For the text-containing cell, return its midpoint in (X, Y) coordinate format. 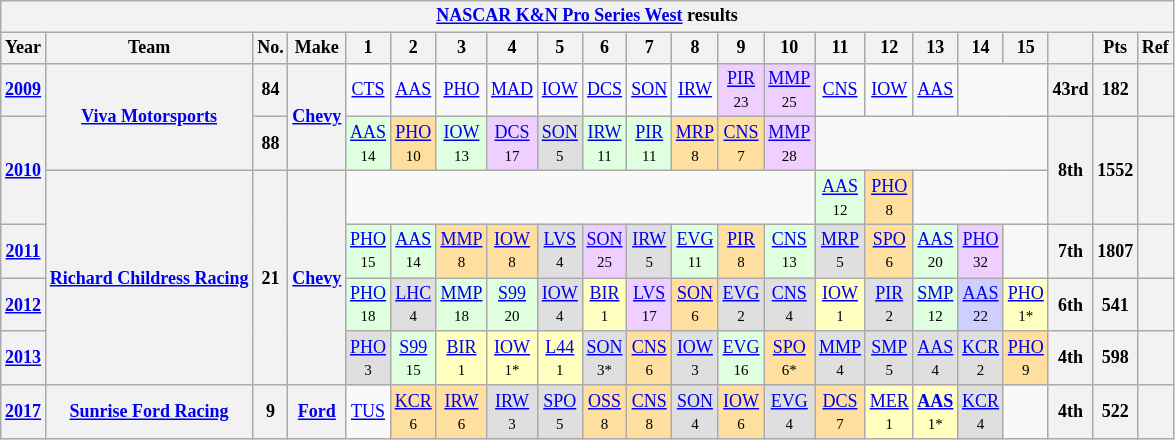
SON25 (604, 251)
88 (270, 144)
MRP5 (840, 251)
15 (1026, 48)
6th (1070, 305)
PHO15 (368, 251)
SPO5 (560, 412)
7 (650, 48)
2013 (24, 358)
DCS (604, 90)
CNS13 (790, 251)
IRW5 (650, 251)
MMP4 (840, 358)
SPO6* (790, 358)
598 (1116, 358)
MMP18 (462, 305)
PHO (462, 90)
PHO18 (368, 305)
OSS8 (604, 412)
Team (148, 48)
LVS17 (650, 305)
IOW4 (560, 305)
IRW6 (462, 412)
MMP25 (790, 90)
PIR8 (741, 251)
1807 (1116, 251)
3 (462, 48)
6 (604, 48)
43rd (1070, 90)
IRW11 (604, 144)
7th (1070, 251)
MMP28 (790, 144)
84 (270, 90)
TUS (368, 412)
IRW3 (512, 412)
AAS22 (981, 305)
PHO8 (889, 197)
10 (790, 48)
SMP5 (889, 358)
PIR23 (741, 90)
Pts (1116, 48)
CNS6 (650, 358)
IRW (696, 90)
EVG11 (696, 251)
Sunrise Ford Racing (148, 412)
AAS12 (840, 197)
IOW3 (696, 358)
MER1 (889, 412)
AAS1* (936, 412)
2012 (24, 305)
SMP12 (936, 305)
PHO10 (413, 144)
1 (368, 48)
Year (24, 48)
PHO32 (981, 251)
2017 (24, 412)
KCR4 (981, 412)
SON5 (560, 144)
PHO3 (368, 358)
Ford (317, 412)
Richard Childress Racing (148, 278)
IOW1* (512, 358)
MAD (512, 90)
IOW6 (741, 412)
4 (512, 48)
CNS7 (741, 144)
CNS (840, 90)
11 (840, 48)
EVG2 (741, 305)
L441 (560, 358)
LVS4 (560, 251)
SON4 (696, 412)
KCR2 (981, 358)
13 (936, 48)
182 (1116, 90)
1552 (1116, 170)
SON3* (604, 358)
2011 (24, 251)
EVG4 (790, 412)
21 (270, 278)
Make (317, 48)
IOW1 (840, 305)
NASCAR K&N Pro Series West results (587, 16)
PHO9 (1026, 358)
5 (560, 48)
SPO6 (889, 251)
541 (1116, 305)
CTS (368, 90)
2 (413, 48)
S9915 (413, 358)
AAS20 (936, 251)
8 (696, 48)
14 (981, 48)
8th (1070, 170)
2009 (24, 90)
PIR2 (889, 305)
CNS8 (650, 412)
EVG16 (741, 358)
PHO1* (1026, 305)
LHC4 (413, 305)
CNS4 (790, 305)
Ref (1155, 48)
IOW8 (512, 251)
DCS17 (512, 144)
12 (889, 48)
PIR11 (650, 144)
MRP8 (696, 144)
S9920 (512, 305)
DCS7 (840, 412)
SON (650, 90)
522 (1116, 412)
No. (270, 48)
SON6 (696, 305)
MMP8 (462, 251)
KCR6 (413, 412)
Viva Motorsports (148, 116)
AAS4 (936, 358)
2010 (24, 170)
IOW13 (462, 144)
